Extract the (X, Y) coordinate from the center of the cell holding the provided text.  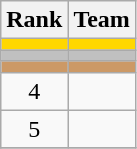
Team (102, 20)
Rank (34, 20)
5 (34, 129)
4 (34, 91)
